For the text-containing cell, return its midpoint in (x, y) coordinate format. 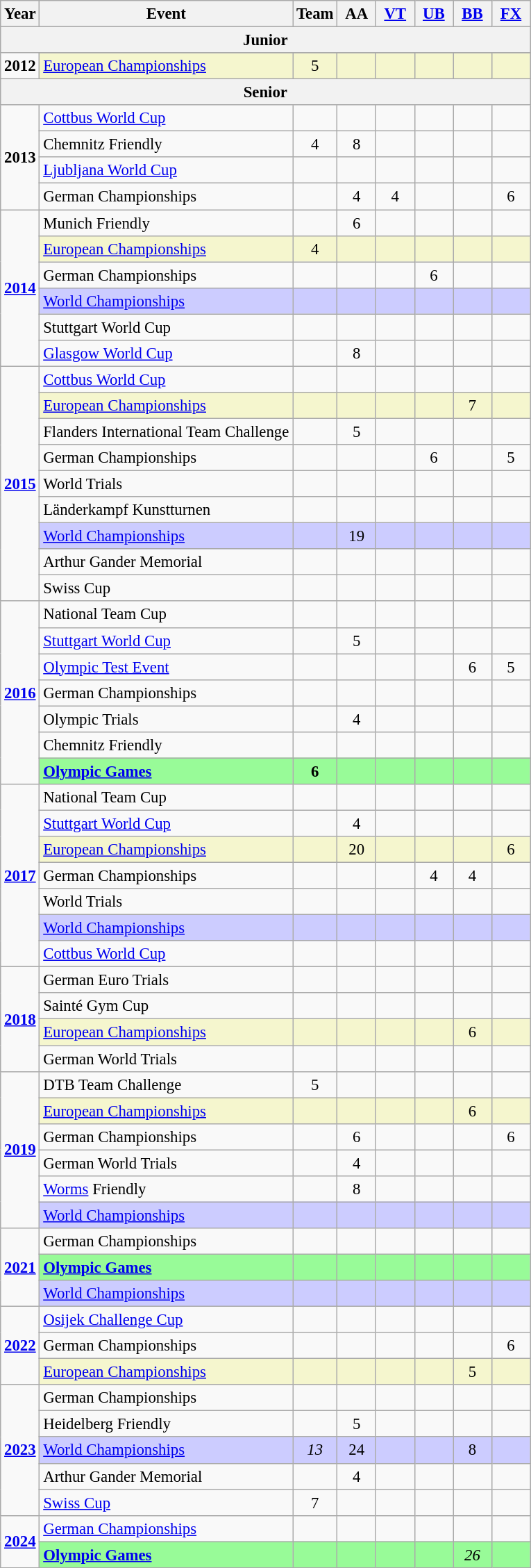
2014 (20, 288)
Senior (265, 92)
Osijek Challenge Cup (167, 1320)
AA (357, 14)
2022 (20, 1346)
BB (473, 14)
26 (473, 1555)
2021 (20, 1267)
Junior (265, 40)
Olympic Trials (167, 719)
2015 (20, 484)
Team (315, 14)
Year (20, 14)
Sainté Gym Cup (167, 1007)
Worms Friendly (167, 1189)
German Euro Trials (167, 980)
19 (357, 536)
2023 (20, 1450)
24 (357, 1451)
Länderkampf Kunstturnen (167, 510)
2018 (20, 1019)
2024 (20, 1541)
20 (357, 850)
Ljubljana World Cup (167, 170)
2017 (20, 875)
2012 (20, 66)
2013 (20, 157)
Heidelberg Friendly (167, 1424)
Munich Friendly (167, 223)
VT (395, 14)
2019 (20, 1150)
2016 (20, 693)
Event (167, 14)
Glasgow World Cup (167, 354)
DTB Team Challenge (167, 1084)
Olympic Test Event (167, 667)
Flanders International Team Challenge (167, 431)
UB (434, 14)
FX (511, 14)
13 (315, 1451)
